Capture the cell that displays the provided text and extract its (X, Y) central coordinate. 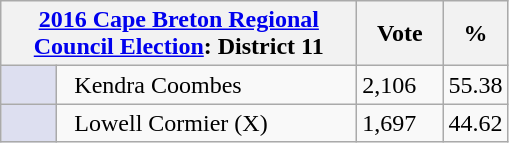
% (476, 34)
Lowell Cormier (X) (207, 123)
1,697 (400, 123)
2,106 (400, 85)
44.62 (476, 123)
Vote (400, 34)
Kendra Coombes (207, 85)
55.38 (476, 85)
2016 Cape Breton Regional Council Election: District 11 (179, 34)
